Return the (x, y) coordinate for the center point of the cell that contains the specified text.  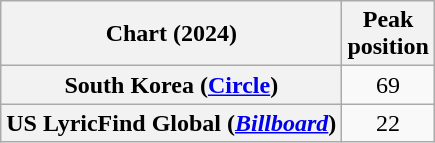
Chart (2024) (172, 34)
69 (388, 85)
22 (388, 123)
US LyricFind Global (Billboard) (172, 123)
Peakposition (388, 34)
South Korea (Circle) (172, 85)
